Return the [x, y] coordinate for the center point of the cell that contains the specified text.  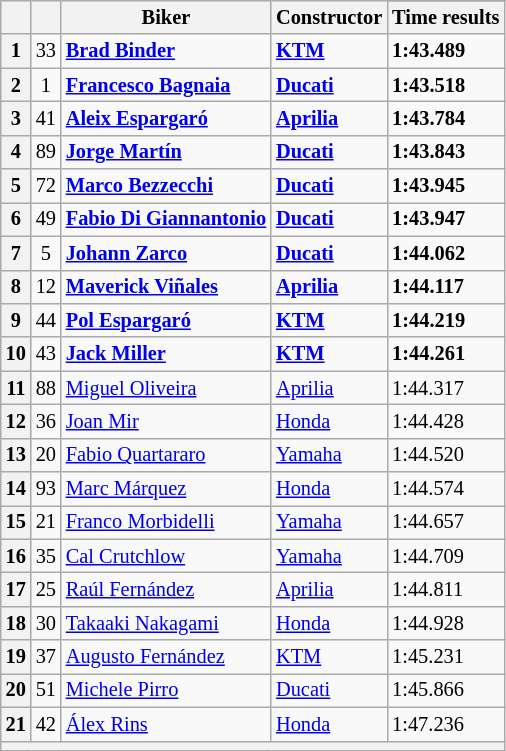
1:43.947 [446, 219]
Joan Mir [166, 421]
1:44.657 [446, 522]
41 [46, 118]
72 [46, 186]
Jorge Martín [166, 152]
1:44.709 [446, 556]
Fabio Di Giannantonio [166, 219]
44 [46, 320]
4 [16, 152]
7 [16, 253]
1:44.117 [446, 287]
43 [46, 354]
3 [16, 118]
1:43.518 [446, 85]
2 [16, 85]
1:44.261 [446, 354]
93 [46, 489]
33 [46, 51]
Aleix Espargaró [166, 118]
Pol Espargaró [166, 320]
Constructor [329, 17]
25 [46, 589]
Michele Pirro [166, 690]
37 [46, 657]
Franco Morbidelli [166, 522]
Jack Miller [166, 354]
13 [16, 455]
Marco Bezzecchi [166, 186]
1:47.236 [446, 724]
1:43.784 [446, 118]
42 [46, 724]
1:43.843 [446, 152]
89 [46, 152]
15 [16, 522]
Time results [446, 17]
Brad Binder [166, 51]
17 [16, 589]
Johann Zarco [166, 253]
8 [16, 287]
1:44.811 [446, 589]
1:44.219 [446, 320]
Marc Márquez [166, 489]
1:44.520 [446, 455]
30 [46, 623]
Biker [166, 17]
1:44.574 [446, 489]
1:43.945 [446, 186]
Takaaki Nakagami [166, 623]
Raúl Fernández [166, 589]
1:44.062 [446, 253]
16 [16, 556]
1:44.317 [446, 388]
19 [16, 657]
88 [46, 388]
Fabio Quartararo [166, 455]
Francesco Bagnaia [166, 85]
1:43.489 [446, 51]
6 [16, 219]
1:44.428 [446, 421]
11 [16, 388]
10 [16, 354]
Álex Rins [166, 724]
Miguel Oliveira [166, 388]
9 [16, 320]
14 [16, 489]
18 [16, 623]
35 [46, 556]
Cal Crutchlow [166, 556]
Augusto Fernández [166, 657]
1:45.231 [446, 657]
Maverick Viñales [166, 287]
1:45.866 [446, 690]
36 [46, 421]
1:44.928 [446, 623]
49 [46, 219]
51 [46, 690]
